From the cell containing the given text, extract its center point as (x, y) coordinate. 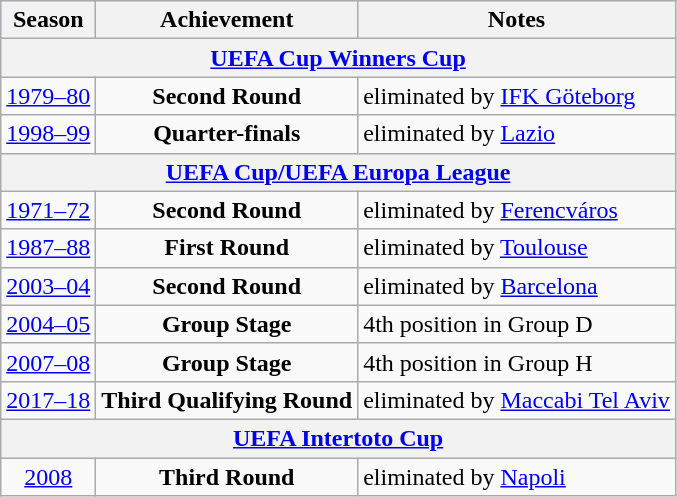
2003–04 (48, 286)
Third Round (227, 477)
2004–05 (48, 324)
2017–18 (48, 400)
Third Qualifying Round (227, 400)
UEFA Intertoto Cup (338, 438)
1987–88 (48, 248)
2008 (48, 477)
Achievement (227, 20)
1979–80 (48, 96)
First Round (227, 248)
eliminated by Barcelona (517, 286)
eliminated by Ferencváros (517, 210)
Notes (517, 20)
eliminated by Maccabi Tel Aviv (517, 400)
eliminated by Toulouse (517, 248)
eliminated by Napoli (517, 477)
Season (48, 20)
4th position in Group D (517, 324)
2007–08 (48, 362)
1971–72 (48, 210)
UEFA Cup/UEFA Europa League (338, 172)
eliminated by IFK Göteborg (517, 96)
4th position in Group H (517, 362)
UEFA Cup Winners Cup (338, 58)
Quarter-finals (227, 134)
eliminated by Lazio (517, 134)
1998–99 (48, 134)
